Pinpoint the cell where the given text exists, returning its [X, Y] midpoint coordinate. 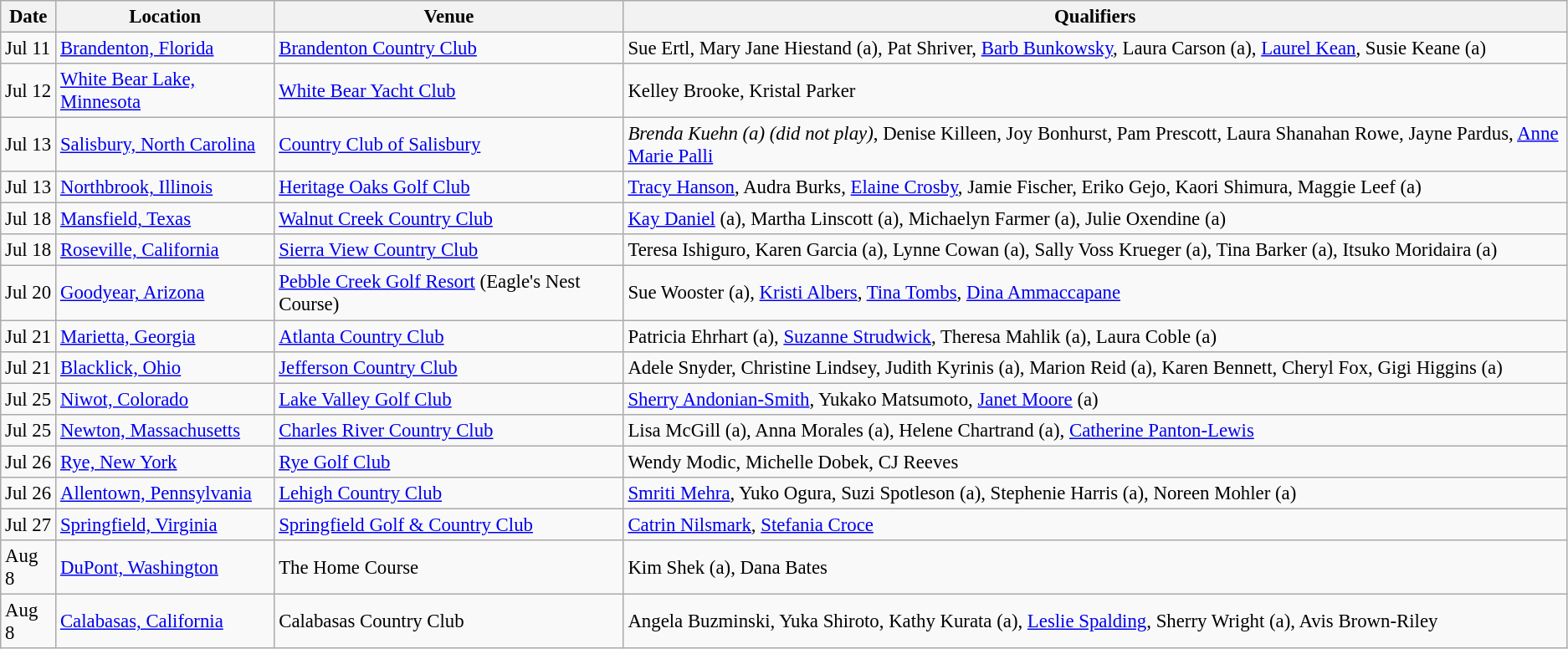
Brandenton Country Club [448, 49]
Angela Buzminski, Yuka Shiroto, Kathy Kurata (a), Leslie Spalding, Sherry Wright (a), Avis Brown-Riley [1094, 621]
Kay Daniel (a), Martha Linscott (a), Michaelyn Farmer (a), Julie Oxendine (a) [1094, 219]
Wendy Modic, Michelle Dobek, CJ Reeves [1094, 462]
Heritage Oaks Golf Club [448, 187]
Lake Valley Golf Club [448, 399]
Northbrook, Illinois [166, 187]
Roseville, California [166, 250]
Walnut Creek Country Club [448, 219]
Lehigh Country Club [448, 493]
Marietta, Georgia [166, 336]
Goodyear, Arizona [166, 293]
Rye, New York [166, 462]
Springfield Golf & Country Club [448, 524]
Sherry Andonian-Smith, Yukako Matsumoto, Janet Moore (a) [1094, 399]
Atlanta Country Club [448, 336]
Mansfield, Texas [166, 219]
Calabasas Country Club [448, 621]
Patricia Ehrhart (a), Suzanne Strudwick, Theresa Mahlik (a), Laura Coble (a) [1094, 336]
Charles River Country Club [448, 430]
Jefferson Country Club [448, 367]
Allentown, Pennsylvania [166, 493]
Salisbury, North Carolina [166, 146]
Date [28, 17]
White Bear Lake, Minnesota [166, 90]
Niwot, Colorado [166, 399]
Brenda Kuehn (a) (did not play), Denise Killeen, Joy Bonhurst, Pam Prescott, Laura Shanahan Rowe, Jayne Pardus, Anne Marie Palli [1094, 146]
Sue Ertl, Mary Jane Hiestand (a), Pat Shriver, Barb Bunkowsky, Laura Carson (a), Laurel Kean, Susie Keane (a) [1094, 49]
Location [166, 17]
Jul 12 [28, 90]
Jul 11 [28, 49]
Jul 27 [28, 524]
Jul 20 [28, 293]
Springfield, Virginia [166, 524]
Qualifiers [1094, 17]
Smriti Mehra, Yuko Ogura, Suzi Spotleson (a), Stephenie Harris (a), Noreen Mohler (a) [1094, 493]
Kelley Brooke, Kristal Parker [1094, 90]
DuPont, Washington [166, 567]
Adele Snyder, Christine Lindsey, Judith Kyrinis (a), Marion Reid (a), Karen Bennett, Cheryl Fox, Gigi Higgins (a) [1094, 367]
Sierra View Country Club [448, 250]
Blacklick, Ohio [166, 367]
Teresa Ishiguro, Karen Garcia (a), Lynne Cowan (a), Sally Voss Krueger (a), Tina Barker (a), Itsuko Moridaira (a) [1094, 250]
Sue Wooster (a), Kristi Albers, Tina Tombs, Dina Ammaccapane [1094, 293]
White Bear Yacht Club [448, 90]
Tracy Hanson, Audra Burks, Elaine Crosby, Jamie Fischer, Eriko Gejo, Kaori Shimura, Maggie Leef (a) [1094, 187]
Rye Golf Club [448, 462]
Kim Shek (a), Dana Bates [1094, 567]
The Home Course [448, 567]
Lisa McGill (a), Anna Morales (a), Helene Chartrand (a), Catherine Panton-Lewis [1094, 430]
Pebble Creek Golf Resort (Eagle's Nest Course) [448, 293]
Brandenton, Florida [166, 49]
Newton, Massachusetts [166, 430]
Venue [448, 17]
Calabasas, California [166, 621]
Catrin Nilsmark, Stefania Croce [1094, 524]
Country Club of Salisbury [448, 146]
